Capture the cell that displays the provided text and extract its (x, y) central coordinate. 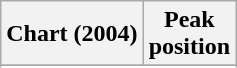
Peakposition (189, 34)
Chart (2004) (72, 34)
